From the cell containing the given text, extract its center point as [x, y] coordinate. 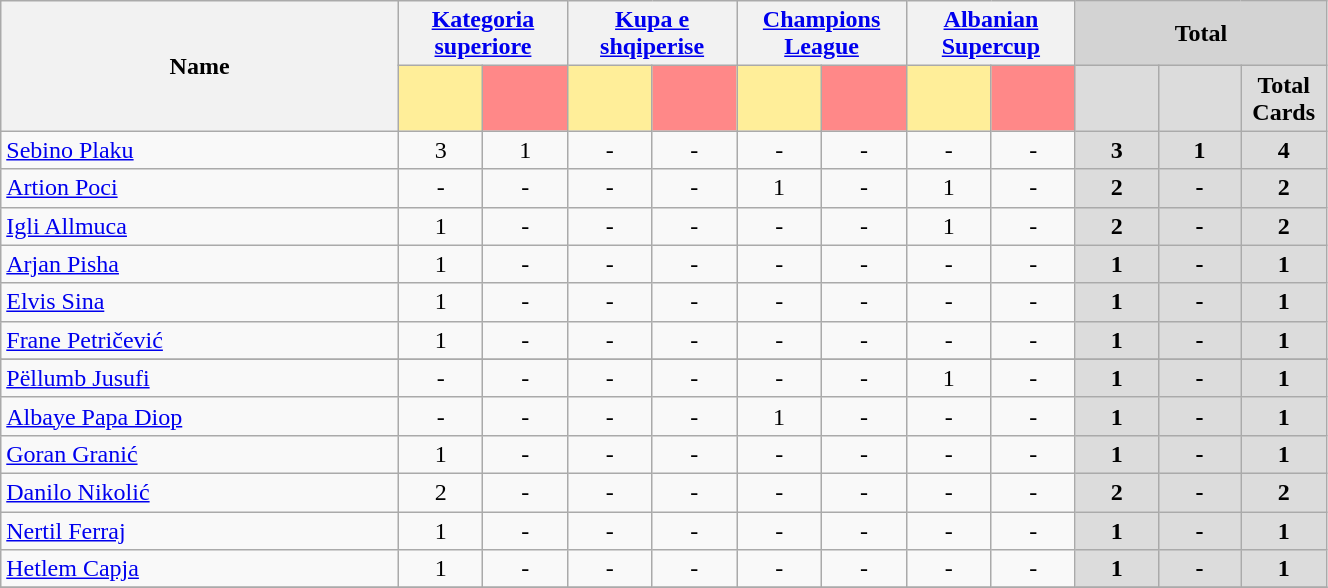
Nertil Ferraj [200, 531]
4 [1284, 150]
Champions League [822, 34]
Albaye Papa Diop [200, 416]
Igli Allmuca [200, 226]
Goran Granić [200, 454]
Danilo Nikolić [200, 492]
Kupa e shqiperise [652, 34]
Elvis Sina [200, 302]
Kategoria superiore [482, 34]
Albanian Supercup [990, 34]
Artion Poci [200, 188]
Total Cards [1284, 98]
Frane Petričević [200, 340]
Total [1200, 34]
Hetlem Capja [200, 569]
Arjan Pisha [200, 264]
Name [200, 66]
Sebino Plaku [200, 150]
Pëllumb Jusufi [200, 378]
